Search for the cell housing the specified text and yield its [X, Y] center coordinate. 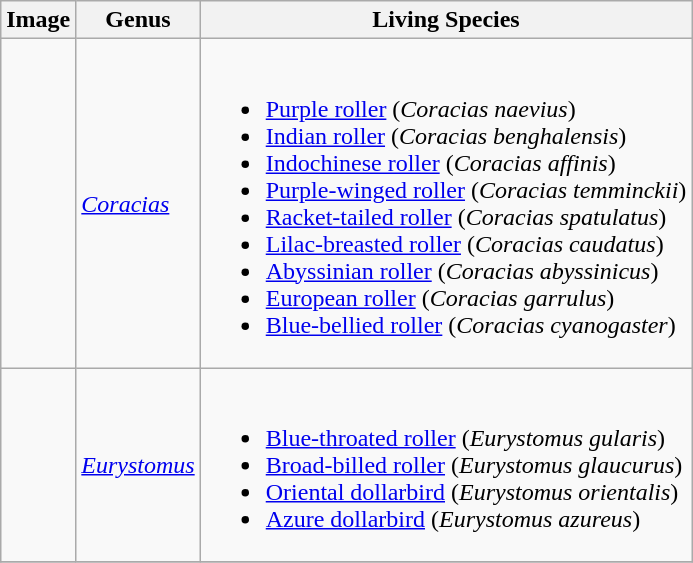
Living Species [446, 20]
Image [38, 20]
Eurystomus [138, 465]
Coracias [138, 204]
Genus [138, 20]
